Extract the (X, Y) coordinate from the center of the cell holding the provided text.  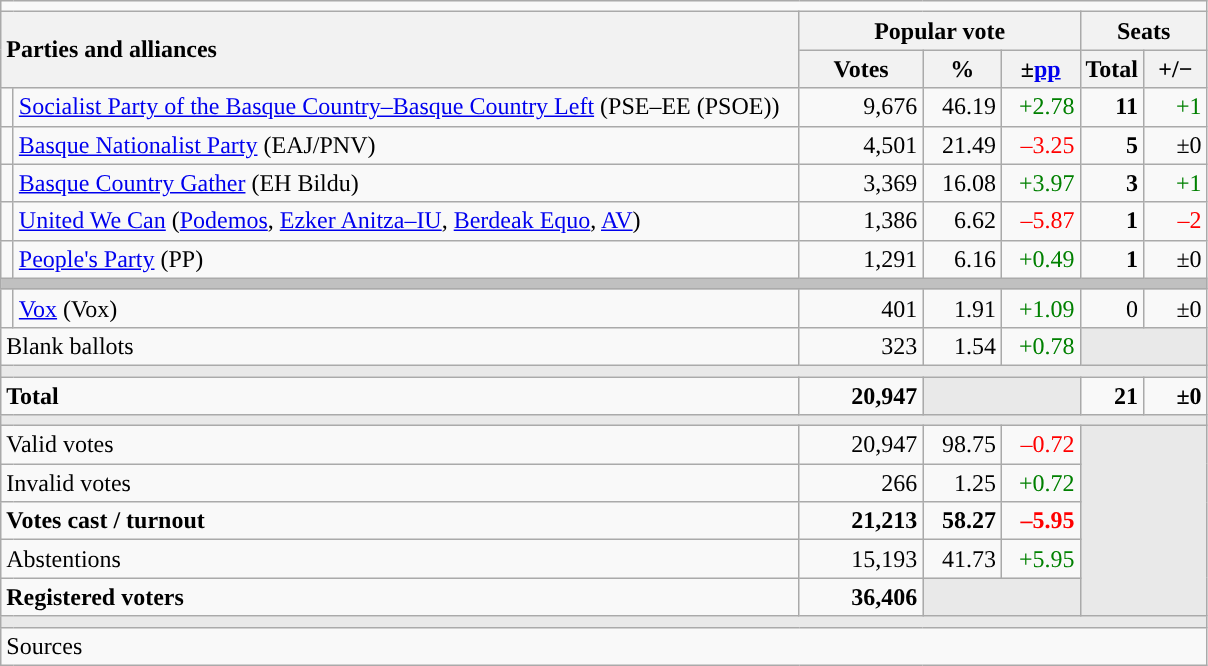
+1.09 (1040, 308)
Valid votes (400, 445)
Abstentions (400, 559)
11 (1112, 107)
–2 (1176, 221)
United We Can (Podemos, Ezker Anitza–IU, Berdeak Equo, AV) (406, 221)
+0.72 (1040, 483)
Sources (604, 646)
323 (861, 346)
Basque Country Gather (EH Bildu) (406, 183)
1.91 (962, 308)
1.25 (962, 483)
Popular vote (940, 31)
16.08 (962, 183)
21,213 (861, 521)
Seats (1144, 31)
% (962, 69)
+5.95 (1040, 559)
Vox (Vox) (406, 308)
1,291 (861, 259)
+3.97 (1040, 183)
±pp (1040, 69)
Parties and alliances (400, 50)
Socialist Party of the Basque Country–Basque Country Left (PSE–EE (PSOE)) (406, 107)
36,406 (861, 597)
9,676 (861, 107)
15,193 (861, 559)
Invalid votes (400, 483)
Registered voters (400, 597)
–5.87 (1040, 221)
Basque Nationalist Party (EAJ/PNV) (406, 145)
+/− (1176, 69)
401 (861, 308)
6.62 (962, 221)
3 (1112, 183)
3,369 (861, 183)
–3.25 (1040, 145)
6.16 (962, 259)
–5.95 (1040, 521)
4,501 (861, 145)
Votes (861, 69)
–0.72 (1040, 445)
+0.49 (1040, 259)
46.19 (962, 107)
98.75 (962, 445)
266 (861, 483)
58.27 (962, 521)
21 (1112, 395)
Votes cast / turnout (400, 521)
Blank ballots (400, 346)
1.54 (962, 346)
+2.78 (1040, 107)
+0.78 (1040, 346)
41.73 (962, 559)
1,386 (861, 221)
0 (1112, 308)
21.49 (962, 145)
People's Party (PP) (406, 259)
5 (1112, 145)
